Pinpoint the cell where the given text exists, returning its (x, y) midpoint coordinate. 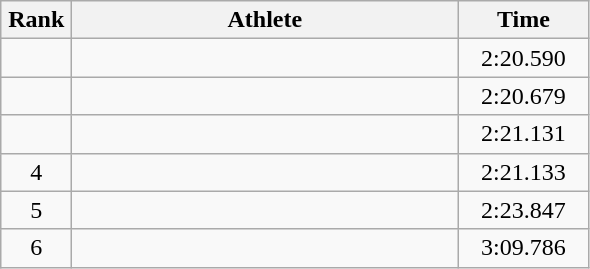
2:20.679 (524, 96)
4 (36, 172)
2:21.131 (524, 134)
6 (36, 248)
Time (524, 20)
5 (36, 210)
Rank (36, 20)
Athlete (265, 20)
2:23.847 (524, 210)
2:21.133 (524, 172)
3:09.786 (524, 248)
2:20.590 (524, 58)
